Extract the [x, y] coordinate from the center of the cell holding the provided text.  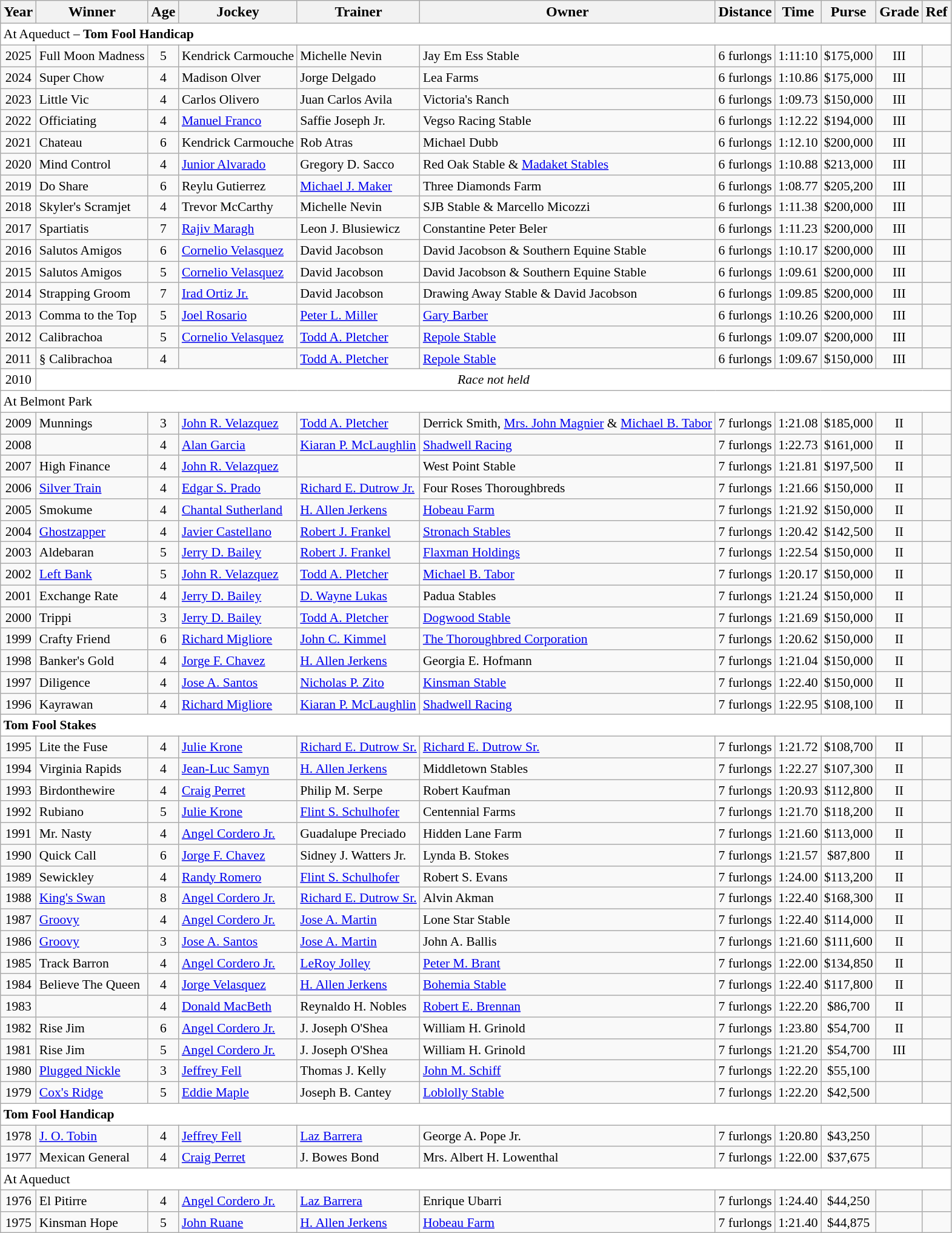
Stronach Stables [567, 531]
8 [164, 898]
Michael B. Tabor [567, 574]
$142,500 [848, 531]
Jorge Velasquez [238, 984]
1:21.24 [797, 596]
$55,100 [848, 1071]
1999 [18, 639]
2013 [18, 315]
1:20.17 [797, 574]
1:20.62 [797, 639]
Mr. Nasty [92, 834]
1:12.10 [797, 142]
Spartiatis [92, 229]
John M. Schiff [567, 1071]
Mind Control [92, 164]
Year [18, 12]
Full Moon Madness [92, 56]
Edgar S. Prado [238, 488]
1:22.73 [797, 445]
$213,000 [848, 164]
Lone Star Stable [567, 920]
1:21.40 [797, 1222]
1:23.80 [797, 1028]
Philip M. Serpe [359, 790]
1:10.17 [797, 250]
El Pitirre [92, 1201]
Padua Stables [567, 596]
Virginia Rapids [92, 769]
1998 [18, 661]
Owner [567, 12]
$161,000 [848, 445]
$43,250 [848, 1136]
King's Swan [92, 898]
J. Bowes Bond [359, 1157]
Eddie Maple [238, 1092]
$117,800 [848, 984]
Nicholas P. Zito [359, 683]
Time [797, 12]
1:08.77 [797, 185]
$197,500 [848, 466]
1:12.22 [797, 121]
Race not held [493, 380]
Munnings [92, 423]
At Belmont Park [476, 401]
2007 [18, 466]
Distance [745, 12]
1:21.66 [797, 488]
1992 [18, 812]
Manuel Franco [238, 121]
$112,800 [848, 790]
Mexican General [92, 1157]
1:21.92 [797, 510]
1981 [18, 1049]
George A. Pope Jr. [567, 1136]
$108,700 [848, 747]
Lea Farms [567, 78]
Grade [899, 12]
$86,700 [848, 1006]
Officiating [92, 121]
1:21.08 [797, 423]
1:20.42 [797, 531]
Banker's Gold [92, 661]
2000 [18, 618]
1:20.80 [797, 1136]
Rob Atras [359, 142]
2001 [18, 596]
The Thoroughbred Corporation [567, 639]
Silver Train [92, 488]
Purse [848, 12]
Birdonthewire [92, 790]
2021 [18, 142]
Dogwood Stable [567, 618]
2024 [18, 78]
Junior Alvarado [238, 164]
Ghostzapper [92, 531]
Derrick Smith, Mrs. John Magnier & Michael B. Tabor [567, 423]
Diligence [92, 683]
Alan Garcia [238, 445]
Gregory D. Sacco [359, 164]
1:10.26 [797, 315]
Comma to the Top [92, 315]
Reylu Gutierrez [238, 185]
$205,200 [848, 185]
1980 [18, 1071]
1:09.61 [797, 272]
1:21.72 [797, 747]
1986 [18, 941]
2012 [18, 337]
2011 [18, 358]
Aldebaran [92, 553]
Enrique Ubarri [567, 1201]
Alvin Akman [567, 898]
1977 [18, 1157]
1:24.00 [797, 877]
2022 [18, 121]
SJB Stable & Marcello Micozzi [567, 207]
1:10.86 [797, 78]
John Ruane [238, 1222]
Left Bank [92, 574]
Jockey [238, 12]
Donald MacBeth [238, 1006]
2002 [18, 574]
1:09.73 [797, 99]
2020 [18, 164]
1:21.57 [797, 855]
Leon J. Blusiewicz [359, 229]
1982 [18, 1028]
1975 [18, 1222]
Rajiv Maragh [238, 229]
Michael J. Maker [359, 185]
2005 [18, 510]
Lite the Fuse [92, 747]
1:21.69 [797, 618]
1:21.81 [797, 466]
At Aqueduct [476, 1179]
Trevor McCarthy [238, 207]
Centennial Farms [567, 812]
$134,850 [848, 963]
Robert E. Brennan [567, 1006]
1:11.38 [797, 207]
Cox's Ridge [92, 1092]
Jay Em Ess Stable [567, 56]
Saffie Joseph Jr. [359, 121]
Quick Call [92, 855]
Flaxman Holdings [567, 553]
Mrs. Albert H. Lowenthal [567, 1157]
$108,100 [848, 704]
Little Vic [92, 99]
$42,500 [848, 1092]
$87,800 [848, 855]
2009 [18, 423]
1996 [18, 704]
Track Barron [92, 963]
$185,000 [848, 423]
Do Share [92, 185]
Kayrawan [92, 704]
1:09.07 [797, 337]
$107,300 [848, 769]
Victoria's Ranch [567, 99]
Joseph B. Cantey [359, 1092]
$113,000 [848, 834]
Jean-Luc Samyn [238, 769]
2008 [18, 445]
J. O. Tobin [92, 1136]
Vegso Racing Stable [567, 121]
Age [164, 12]
1:09.67 [797, 358]
Chateau [92, 142]
Loblolly Stable [567, 1092]
Winner [92, 12]
Ref [937, 12]
1:09.85 [797, 293]
Drawing Away Stable & David Jacobson [567, 293]
Jorge Delgado [359, 78]
1976 [18, 1201]
1990 [18, 855]
Skyler's Scramjet [92, 207]
Calibrachoa [92, 337]
1978 [18, 1136]
Georgia E. Hofmann [567, 661]
Javier Castellano [238, 531]
Peter M. Brant [567, 963]
Sewickley [92, 877]
Reynaldo H. Nobles [359, 1006]
2018 [18, 207]
Thomas J. Kelly [359, 1071]
1:20.93 [797, 790]
2010 [18, 380]
1979 [18, 1092]
2016 [18, 250]
$44,875 [848, 1222]
1994 [18, 769]
Believe The Queen [92, 984]
§ Calibrachoa [92, 358]
John C. Kimmel [359, 639]
Chantal Sutherland [238, 510]
2006 [18, 488]
High Finance [92, 466]
Bohemia Stable [567, 984]
1:22.95 [797, 704]
1:11:10 [797, 56]
1995 [18, 747]
2023 [18, 99]
Four Roses Thoroughbreds [567, 488]
West Point Stable [567, 466]
Gary Barber [567, 315]
1:21.20 [797, 1049]
1991 [18, 834]
Tom Fool Stakes [476, 726]
$114,000 [848, 920]
Peter L. Miller [359, 315]
1:11.23 [797, 229]
Exchange Rate [92, 596]
Richard E. Dutrow Jr. [359, 488]
Kinsman Stable [567, 683]
Hidden Lane Farm [567, 834]
Joel Rosario [238, 315]
1985 [18, 963]
$111,600 [848, 941]
Crafty Friend [92, 639]
1:22.54 [797, 553]
Trippi [92, 618]
$168,300 [848, 898]
Smokume [92, 510]
$113,200 [848, 877]
LeRoy Jolley [359, 963]
2017 [18, 229]
2019 [18, 185]
1989 [18, 877]
John A. Ballis [567, 941]
D. Wayne Lukas [359, 596]
1987 [18, 920]
1997 [18, 683]
1988 [18, 898]
Robert S. Evans [567, 877]
Lynda B. Stokes [567, 855]
$37,675 [848, 1157]
Robert Kaufman [567, 790]
2015 [18, 272]
$118,200 [848, 812]
Plugged Nickle [92, 1071]
2014 [18, 293]
Constantine Peter Beler [567, 229]
$194,000 [848, 121]
Rubiano [92, 812]
Super Chow [92, 78]
1:22.27 [797, 769]
1983 [18, 1006]
Guadalupe Preciado [359, 834]
1993 [18, 790]
Red Oak Stable & Madaket Stables [567, 164]
Tom Fool Handicap [476, 1114]
Randy Romero [238, 877]
Strapping Groom [92, 293]
Trainer [359, 12]
2004 [18, 531]
1:24.40 [797, 1201]
Madison Olver [238, 78]
Irad Ortiz Jr. [238, 293]
1984 [18, 984]
Sidney J. Watters Jr. [359, 855]
Kinsman Hope [92, 1222]
1:10.88 [797, 164]
Michael Dubb [567, 142]
Juan Carlos Avila [359, 99]
Three Diamonds Farm [567, 185]
1:21.70 [797, 812]
Carlos Olivero [238, 99]
2025 [18, 56]
Middletown Stables [567, 769]
$44,250 [848, 1201]
At Aqueduct – Tom Fool Handicap [476, 35]
2003 [18, 553]
1:21.04 [797, 661]
